Extract the [X, Y] coordinate from the center of the cell holding the provided text.  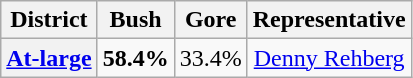
Bush [136, 20]
Denny Rehberg [329, 58]
Gore [210, 20]
33.4% [210, 58]
District [49, 20]
58.4% [136, 58]
Representative [329, 20]
At-large [49, 58]
